Return [X, Y] of the center of cell containing provided text 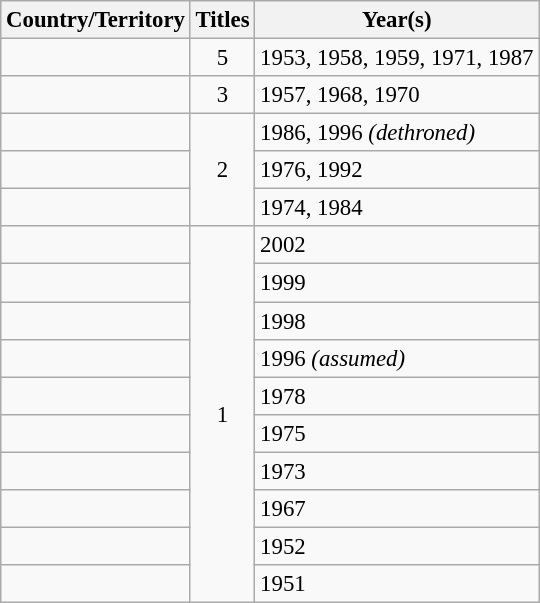
1951 [397, 584]
1974, 1984 [397, 208]
1957, 1968, 1970 [397, 95]
1 [222, 414]
2 [222, 170]
1986, 1996 (dethroned) [397, 133]
Country/Territory [96, 20]
1953, 1958, 1959, 1971, 1987 [397, 58]
1998 [397, 321]
1952 [397, 546]
1996 (assumed) [397, 358]
2002 [397, 245]
1975 [397, 433]
5 [222, 58]
3 [222, 95]
1967 [397, 509]
Year(s) [397, 20]
1999 [397, 283]
Titles [222, 20]
1976, 1992 [397, 170]
1978 [397, 396]
1973 [397, 471]
